Provide the (X, Y) coordinate of the cell's center where the given text is located.  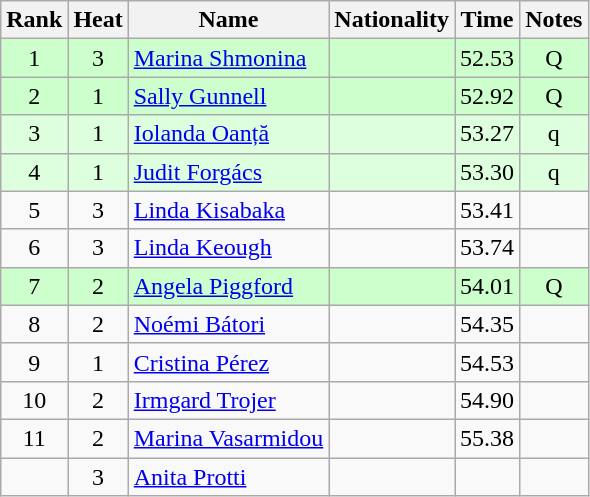
6 (34, 248)
4 (34, 172)
9 (34, 362)
53.74 (488, 248)
Linda Kisabaka (228, 210)
54.35 (488, 324)
7 (34, 286)
52.92 (488, 96)
52.53 (488, 58)
Sally Gunnell (228, 96)
5 (34, 210)
Notes (554, 20)
Time (488, 20)
Name (228, 20)
Noémi Bátori (228, 324)
Iolanda Oanță (228, 134)
10 (34, 400)
11 (34, 438)
8 (34, 324)
54.90 (488, 400)
55.38 (488, 438)
Anita Protti (228, 477)
54.01 (488, 286)
Heat (98, 20)
Linda Keough (228, 248)
Rank (34, 20)
Cristina Pérez (228, 362)
Marina Vasarmidou (228, 438)
53.30 (488, 172)
54.53 (488, 362)
Nationality (392, 20)
Marina Shmonina (228, 58)
Judit Forgács (228, 172)
Angela Piggford (228, 286)
Irmgard Trojer (228, 400)
53.41 (488, 210)
53.27 (488, 134)
